For the text-containing cell, return its midpoint in (x, y) coordinate format. 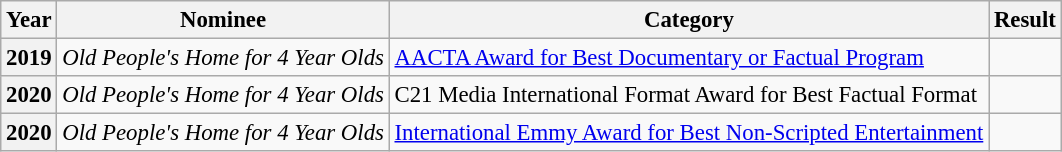
2019 (29, 58)
Nominee (223, 20)
AACTA Award for Best Documentary or Factual Program (688, 58)
C21 Media International Format Award for Best Factual Format (688, 95)
Category (688, 20)
Year (29, 20)
International Emmy Award for Best Non-Scripted Entertainment (688, 133)
Result (1026, 20)
